Return (X, Y) of the center of cell containing provided text 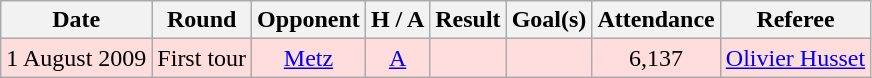
Olivier Husset (795, 58)
1 August 2009 (76, 58)
H / A (397, 20)
Result (468, 20)
A (397, 58)
Referee (795, 20)
Opponent (309, 20)
First tour (202, 58)
6,137 (656, 58)
Round (202, 20)
Metz (309, 58)
Date (76, 20)
Attendance (656, 20)
Goal(s) (549, 20)
